Extract the (X, Y) coordinate from the center of the cell holding the provided text.  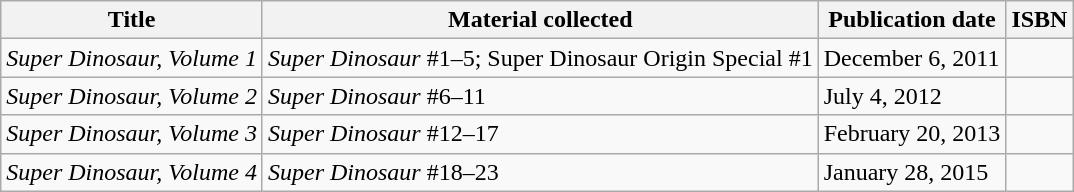
Super Dinosaur #18–23 (540, 172)
Title (132, 20)
ISBN (1040, 20)
Super Dinosaur #1–5; Super Dinosaur Origin Special #1 (540, 58)
Publication date (912, 20)
Material collected (540, 20)
Super Dinosaur, Volume 4 (132, 172)
December 6, 2011 (912, 58)
Super Dinosaur #12–17 (540, 134)
Super Dinosaur, Volume 3 (132, 134)
Super Dinosaur, Volume 1 (132, 58)
July 4, 2012 (912, 96)
Super Dinosaur #6–11 (540, 96)
January 28, 2015 (912, 172)
February 20, 2013 (912, 134)
Super Dinosaur, Volume 2 (132, 96)
